Extract the (x, y) coordinate from the center of the cell holding the provided text.  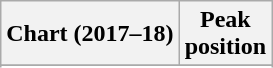
Peakposition (225, 34)
Chart (2017–18) (90, 34)
